Pinpoint the cell where the given text exists, returning its (X, Y) midpoint coordinate. 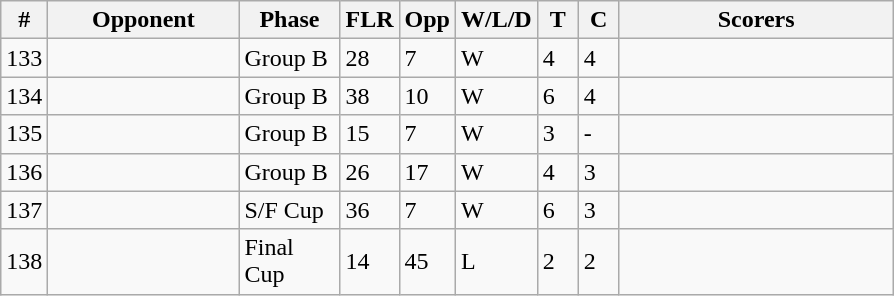
Opp (427, 20)
Opponent (144, 20)
28 (370, 58)
138 (24, 262)
17 (427, 172)
45 (427, 262)
# (24, 20)
FLR (370, 20)
S/F Cup (290, 210)
Final Cup (290, 262)
136 (24, 172)
10 (427, 96)
Phase (290, 20)
Scorers (756, 20)
L (496, 262)
133 (24, 58)
15 (370, 134)
36 (370, 210)
14 (370, 262)
38 (370, 96)
137 (24, 210)
- (598, 134)
134 (24, 96)
26 (370, 172)
135 (24, 134)
W/L/D (496, 20)
C (598, 20)
T (558, 20)
